Capture the cell that displays the provided text and extract its (X, Y) central coordinate. 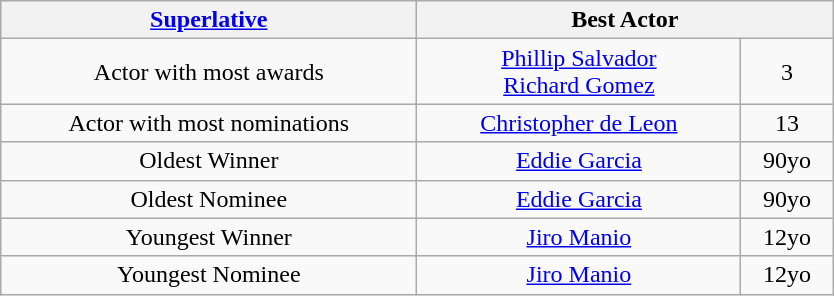
Superlative (209, 20)
Oldest Nominee (209, 199)
13 (787, 123)
Christopher de Leon (579, 123)
Youngest Nominee (209, 275)
3 (787, 72)
Youngest Winner (209, 237)
Actor with most awards (209, 72)
Oldest Winner (209, 161)
Actor with most nominations (209, 123)
Phillip SalvadorRichard Gomez (579, 72)
Best Actor (625, 20)
